Search for the cell housing the specified text and yield its (X, Y) center coordinate. 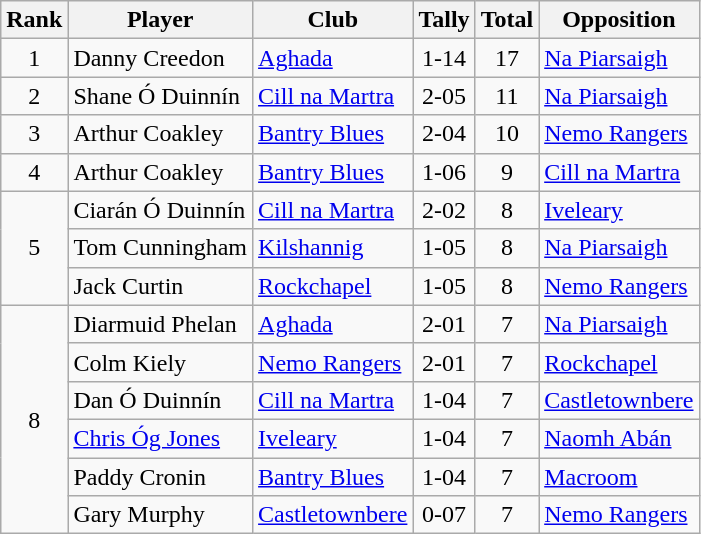
17 (507, 58)
Chris Óg Jones (160, 438)
2-02 (444, 210)
Player (160, 20)
2-04 (444, 134)
2 (34, 96)
Shane Ó Duinnín (160, 96)
Diarmuid Phelan (160, 324)
Naomh Abán (619, 438)
Danny Creedon (160, 58)
5 (34, 248)
1 (34, 58)
9 (507, 172)
0-07 (444, 515)
Macroom (619, 477)
1-06 (444, 172)
Club (333, 20)
11 (507, 96)
Dan Ó Duinnín (160, 400)
1-14 (444, 58)
Ciarán Ó Duinnín (160, 210)
Tally (444, 20)
Paddy Cronin (160, 477)
2-05 (444, 96)
Colm Kiely (160, 362)
10 (507, 134)
Opposition (619, 20)
3 (34, 134)
Rank (34, 20)
Kilshannig (333, 248)
Gary Murphy (160, 515)
Jack Curtin (160, 286)
Tom Cunningham (160, 248)
Total (507, 20)
4 (34, 172)
